Provide the (X, Y) coordinate of the cell's center where the given text is located.  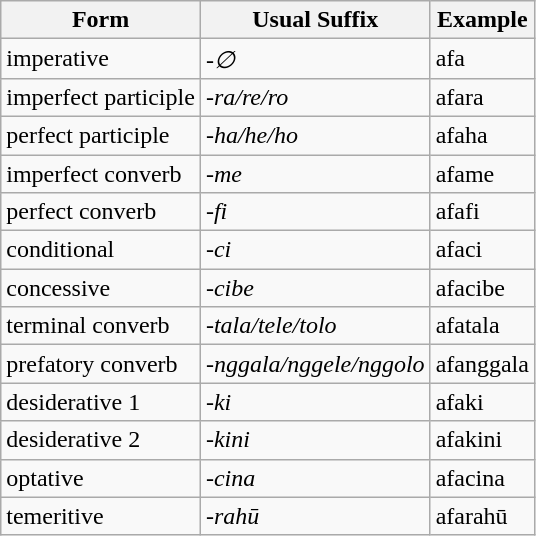
optative (101, 478)
-∅ (315, 59)
concessive (101, 288)
perfect participle (101, 135)
perfect converb (101, 212)
-ki (315, 402)
-ha/he/ho (315, 135)
afa (482, 59)
imperative (101, 59)
temeritive (101, 516)
afacibe (482, 288)
afatala (482, 326)
afacina (482, 478)
desiderative 2 (101, 440)
afaki (482, 402)
afara (482, 97)
afakini (482, 440)
desiderative 1 (101, 402)
-cina (315, 478)
-me (315, 173)
-nggala/nggele/nggolo (315, 364)
terminal converb (101, 326)
afaha (482, 135)
-ci (315, 250)
afafi (482, 212)
Usual Suffix (315, 20)
prefatory converb (101, 364)
conditional (101, 250)
-fi (315, 212)
-kini (315, 440)
afaci (482, 250)
afame (482, 173)
-cibe (315, 288)
afarahū (482, 516)
afanggala (482, 364)
-ra/re/ro (315, 97)
-rahū (315, 516)
-tala/tele/tolo (315, 326)
imperfect participle (101, 97)
Form (101, 20)
Example (482, 20)
imperfect converb (101, 173)
